From the cell containing the given text, extract its center point as [X, Y] coordinate. 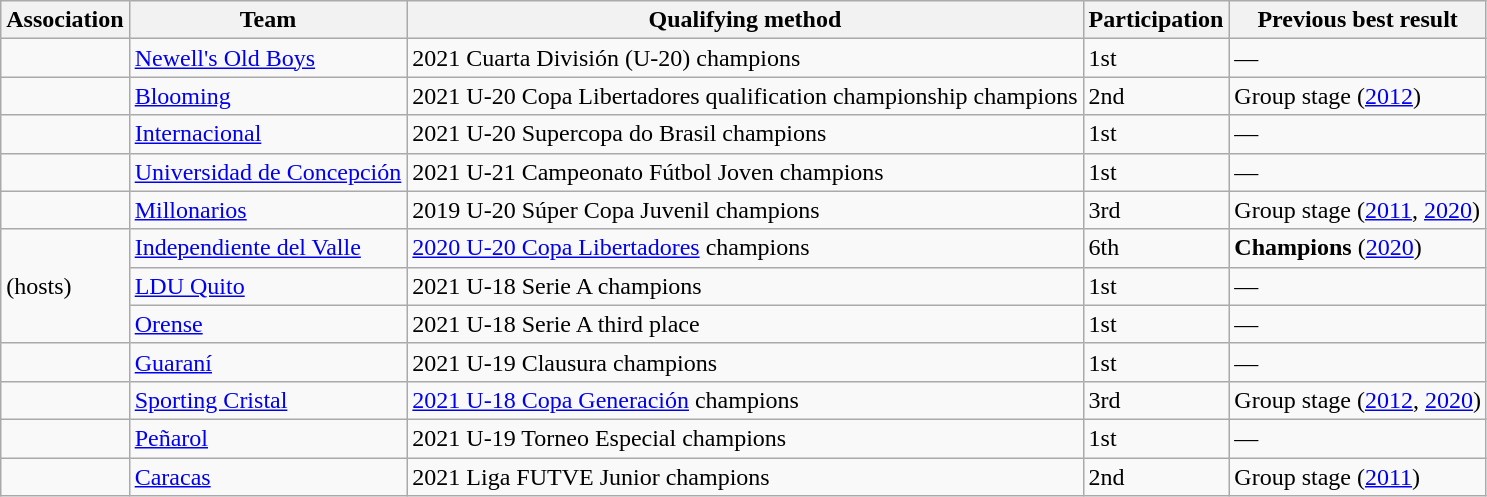
2021 U-20 Copa Libertadores qualification championship champions [745, 96]
6th [1156, 248]
Millonarios [268, 210]
2021 U-18 Copa Generación champions [745, 400]
Association [65, 20]
2021 U-20 Supercopa do Brasil champions [745, 134]
Group stage (2011, 2020) [1358, 210]
Group stage (2012) [1358, 96]
Qualifying method [745, 20]
Peñarol [268, 438]
Universidad de Concepción [268, 172]
Sporting Cristal [268, 400]
Independiente del Valle [268, 248]
LDU Quito [268, 286]
2021 U-18 Serie A third place [745, 324]
Team [268, 20]
Champions (2020) [1358, 248]
Guaraní [268, 362]
2019 U-20 Súper Copa Juvenil champions [745, 210]
2021 Liga FUTVE Junior champions [745, 477]
Blooming [268, 96]
Caracas [268, 477]
2021 Cuarta División (U-20) champions [745, 58]
2020 U-20 Copa Libertadores champions [745, 248]
Previous best result [1358, 20]
2021 U-18 Serie A champions [745, 286]
(hosts) [65, 286]
Group stage (2011) [1358, 477]
Internacional [268, 134]
Orense [268, 324]
2021 U-21 Campeonato Fútbol Joven champions [745, 172]
Participation [1156, 20]
2021 U-19 Torneo Especial champions [745, 438]
Group stage (2012, 2020) [1358, 400]
Newell's Old Boys [268, 58]
2021 U-19 Clausura champions [745, 362]
